Search for the cell housing the specified text and yield its (x, y) center coordinate. 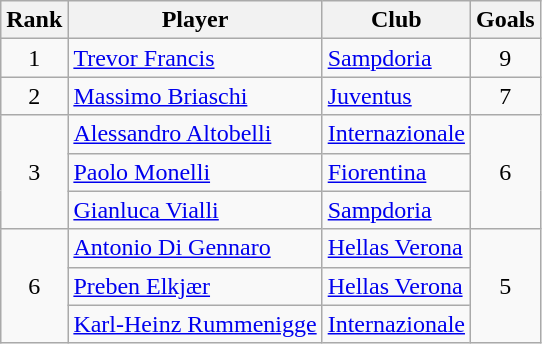
7 (505, 96)
2 (34, 96)
Preben Elkjær (195, 286)
Player (195, 20)
Massimo Briaschi (195, 96)
Trevor Francis (195, 58)
Goals (505, 20)
Antonio Di Gennaro (195, 248)
Karl-Heinz Rummenigge (195, 324)
Rank (34, 20)
3 (34, 172)
9 (505, 58)
Juventus (396, 96)
1 (34, 58)
Fiorentina (396, 172)
Alessandro Altobelli (195, 134)
Gianluca Vialli (195, 210)
Club (396, 20)
Paolo Monelli (195, 172)
5 (505, 286)
